Locate the cell with the specified text and output its [X, Y] center coordinate. 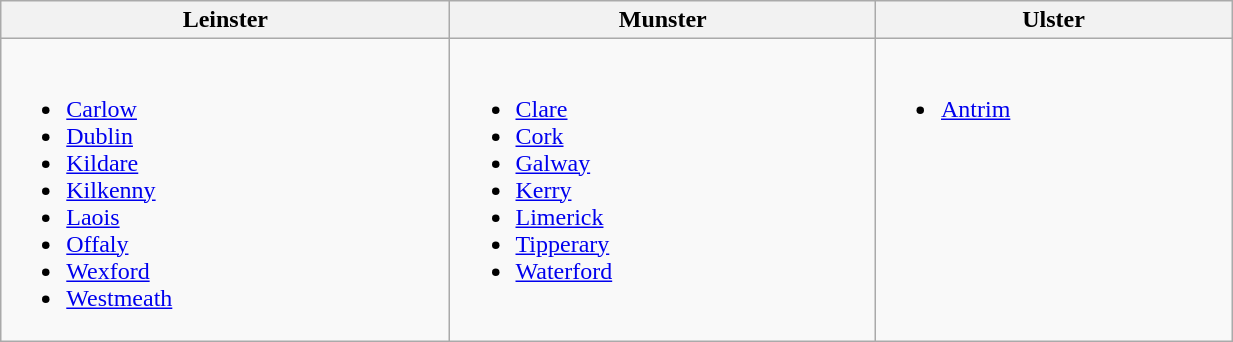
Antrim [1053, 190]
Ulster [1053, 20]
Leinster [226, 20]
ClareCorkGalwayKerryLimerickTipperaryWaterford [663, 190]
CarlowDublinKildareKilkennyLaoisOffalyWexfordWestmeath [226, 190]
Munster [663, 20]
